Scan for the cell matching the given text and deliver its [X, Y] coordinate at center. 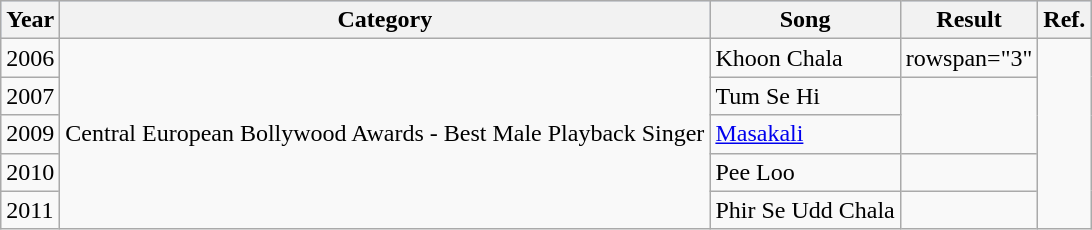
Masakali [805, 134]
Khoon Chala [805, 58]
Central European Bollywood Awards - Best Male Playback Singer [385, 134]
Pee Loo [805, 172]
Category [385, 20]
2007 [30, 96]
Ref. [1064, 20]
rowspan="3" [969, 58]
Phir Se Udd Chala [805, 210]
2010 [30, 172]
2009 [30, 134]
Tum Se Hi [805, 96]
Result [969, 20]
2006 [30, 58]
Year [30, 20]
Song [805, 20]
2011 [30, 210]
